Output the [X, Y] coordinate of the center of the cell containing the given text.  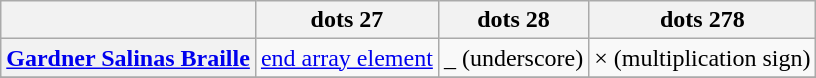
dots 27 [346, 20]
_ (underscore) [513, 58]
dots 278 [702, 20]
× (multiplication sign) [702, 58]
dots 28 [513, 20]
Gardner Salinas Braille [128, 58]
end array element [346, 58]
